Capture the cell that displays the provided text and extract its [X, Y] central coordinate. 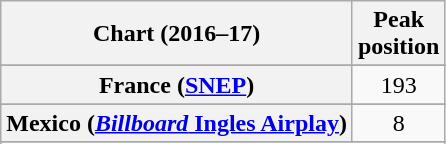
Mexico (Billboard Ingles Airplay) [177, 123]
8 [398, 123]
193 [398, 85]
Chart (2016–17) [177, 34]
Peakposition [398, 34]
France (SNEP) [177, 85]
